Pinpoint the cell where the given text exists, returning its (X, Y) midpoint coordinate. 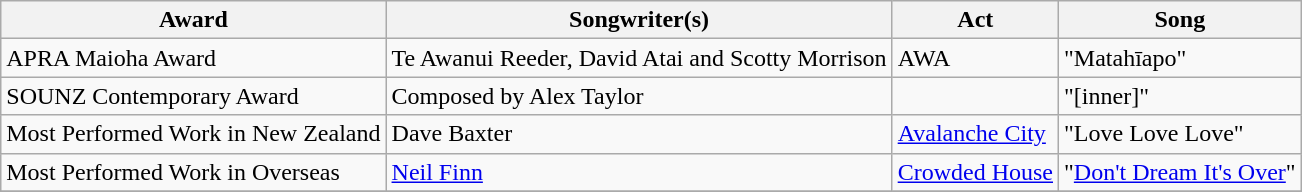
Most Performed Work in New Zealand (194, 134)
Crowded House (975, 172)
AWA (975, 58)
"Don't Dream It's Over" (1180, 172)
"Love Love Love" (1180, 134)
APRA Maioha Award (194, 58)
Avalanche City (975, 134)
Neil Finn (639, 172)
"[inner]" (1180, 96)
Song (1180, 20)
Most Performed Work in Overseas (194, 172)
Composed by Alex Taylor (639, 96)
SOUNZ Contemporary Award (194, 96)
Songwriter(s) (639, 20)
Act (975, 20)
Dave Baxter (639, 134)
"Matahīapo" (1180, 58)
Te Awanui Reeder, David Atai and Scotty Morrison (639, 58)
Award (194, 20)
